Search for the cell housing the specified text and yield its [x, y] center coordinate. 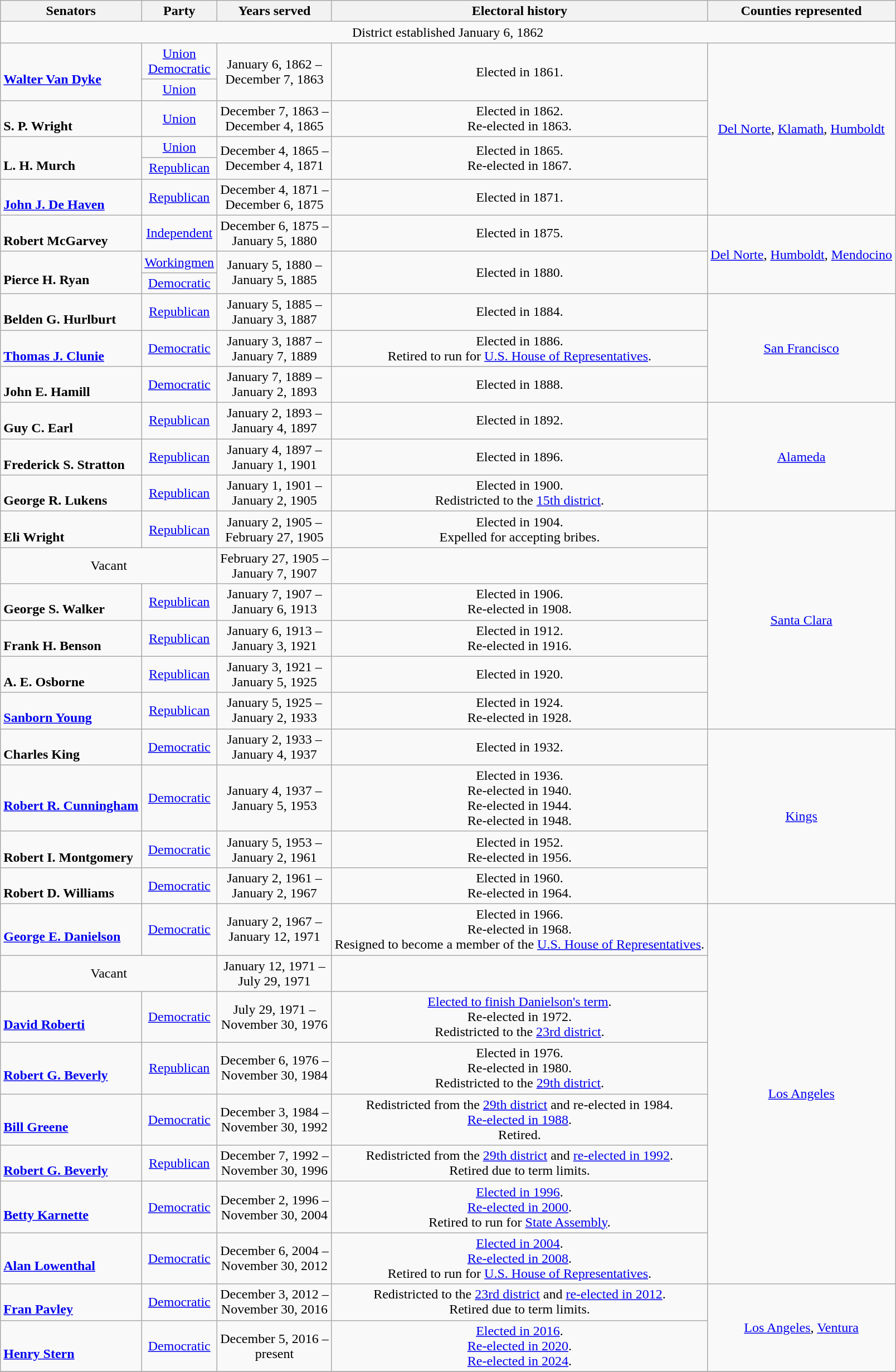
Henry Stern [71, 1346]
Elected in 1884. [519, 312]
Elected in 2016. Re-elected in 2020. Re-elected in 2024. [519, 1346]
San Francisco [801, 348]
Los Angeles, Ventura [801, 1328]
Elected in 1912. Re-elected in 1916. [519, 638]
John E. Hamill [71, 384]
Party [179, 11]
Eli Wright [71, 529]
Alameda [801, 457]
George S. Walker [71, 602]
January 4, 1937 – January 5, 1953 [275, 798]
Senators [71, 11]
January 2, 1893 – January 4, 1897 [275, 421]
Elected in 1886. Retired to run for U.S. House of Representatives. [519, 348]
December 6, 1976 – November 30, 1984 [275, 1068]
George E. Danielson [71, 929]
John J. De Haven [71, 197]
Robert D. Williams [71, 886]
December 2, 1996 – November 30, 2004 [275, 1207]
Elected in 1906. Re-elected in 1908. [519, 602]
Sanborn Young [71, 711]
Redistricted from the 29th district and re-elected in 1984. Re-elected in 1988. Retired. [519, 1120]
January 5, 1953 – January 2, 1961 [275, 849]
Union Democratic [179, 61]
Frank H. Benson [71, 638]
Los Angeles [801, 1093]
Elected in 1966. Re-elected in 1968. Resigned to become a member of the U.S. House of Representatives. [519, 929]
Elected in 1996. Re-elected in 2000. Retired to run for State Assembly. [519, 1207]
Elected in 1861. [519, 71]
Independent [179, 233]
Elected in 1892. [519, 421]
Elected in 1880. [519, 272]
Thomas J. Clunie [71, 348]
Bill Greene [71, 1120]
January 7, 1907 – January 6, 1913 [275, 602]
January 2, 1967 – January 12, 1971 [275, 929]
Counties represented [801, 11]
Elected in 1932. [519, 746]
Elected in 1920. [519, 674]
Elected in 1875. [519, 233]
January 7, 1889 – January 2, 1893 [275, 384]
Santa Clara [801, 620]
December 3, 2012 – November 30, 2016 [275, 1302]
January 3, 1887 – January 7, 1889 [275, 348]
Redistricted to the 23rd district and re-elected in 2012. Retired due to term limits. [519, 1302]
December 6, 1875 – January 5, 1880 [275, 233]
Years served [275, 11]
George R. Lukens [71, 494]
January 2, 1905 – February 27, 1905 [275, 529]
January 3, 1921 – January 5, 1925 [275, 674]
December 7, 1863 – December 4, 1865 [275, 118]
Elected in 1900. Redistricted to the 15th district. [519, 494]
S. P. Wright [71, 118]
Elected in 1960. Re-elected in 1964. [519, 886]
Kings [801, 816]
January 12, 1971 – July 29, 1971 [275, 973]
Pierce H. Ryan [71, 272]
Elected in 1871. [519, 197]
Charles King [71, 746]
Elected in 1862. Re-elected in 1863. [519, 118]
Workingmen [179, 262]
February 27, 1905 – January 7, 1907 [275, 566]
Elected to finish Danielson's term. Re-elected in 1972. Redistricted to the 23rd district. [519, 1017]
Fran Pavley [71, 1302]
Del Norte, Humboldt, Mendocino [801, 254]
January 6, 1862 – December 7, 1863 [275, 71]
Elected in 1936. Re-elected in 1940. Re-elected in 1944. Re-elected in 1948. [519, 798]
December 7, 1992 – November 30, 1996 [275, 1163]
David Roberti [71, 1017]
Walter Van Dyke [71, 71]
A. E. Osborne [71, 674]
January 1, 1901 – January 2, 1905 [275, 494]
Elected in 1888. [519, 384]
District established January 6, 1862 [448, 32]
January 4, 1897 – January 1, 1901 [275, 457]
January 2, 1961 – January 2, 1967 [275, 886]
January 5, 1925 – January 2, 1933 [275, 711]
January 6, 1913 – January 3, 1921 [275, 638]
December 5, 2016 – present [275, 1346]
Elected in 2004. Re-elected in 2008. Retired to run for U.S. House of Representatives. [519, 1258]
Redistricted from the 29th district and re-elected in 1992. Retired due to term limits. [519, 1163]
Del Norte, Klamath, Humboldt [801, 129]
Robert McGarvey [71, 233]
December 6, 2004 – November 30, 2012 [275, 1258]
July 29, 1971 – November 30, 1976 [275, 1017]
L. H. Murch [71, 158]
January 5, 1880 – January 5, 1885 [275, 272]
Elected in 1904. Expelled for accepting bribes. [519, 529]
December 4, 1871 – December 6, 1875 [275, 197]
Elected in 1896. [519, 457]
January 2, 1933 – January 4, 1937 [275, 746]
Electoral history [519, 11]
Elected in 1952. Re-elected in 1956. [519, 849]
Alan Lowenthal [71, 1258]
Guy C. Earl [71, 421]
Betty Karnette [71, 1207]
Frederick S. Stratton [71, 457]
December 4, 1865 – December 4, 1871 [275, 158]
Elected in 1976. Re-elected in 1980. Redistricted to the 29th district. [519, 1068]
December 3, 1984 – November 30, 1992 [275, 1120]
Robert R. Cunningham [71, 798]
Elected in 1924. Re-elected in 1928. [519, 711]
Robert I. Montgomery [71, 849]
Elected in 1865. Re-elected in 1867. [519, 158]
January 5, 1885 – January 3, 1887 [275, 312]
Belden G. Hurlburt [71, 312]
